Extract the (X, Y) coordinate from the center of the cell holding the provided text.  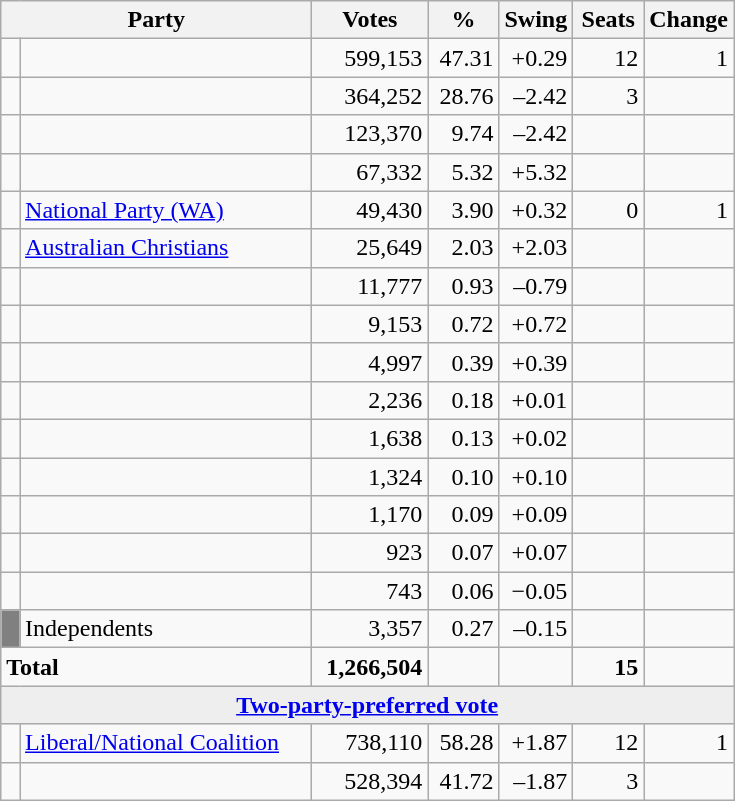
+0.02 (536, 438)
Votes (370, 20)
2,236 (370, 400)
+0.39 (536, 362)
+0.01 (536, 400)
Independents (166, 629)
–0.15 (536, 629)
738,110 (370, 743)
28.76 (464, 96)
25,649 (370, 248)
Swing (536, 20)
49,430 (370, 210)
2.03 (464, 248)
+0.09 (536, 515)
Seats (608, 20)
11,777 (370, 286)
0.18 (464, 400)
Total (156, 667)
1,266,504 (370, 667)
9,153 (370, 324)
–1.87 (536, 781)
+0.72 (536, 324)
58.28 (464, 743)
+5.32 (536, 172)
–0.79 (536, 286)
9.74 (464, 134)
5.32 (464, 172)
599,153 (370, 58)
+0.07 (536, 553)
National Party (WA) (166, 210)
Change (689, 20)
0.39 (464, 362)
3.90 (464, 210)
Liberal/National Coalition (166, 743)
1,324 (370, 477)
+0.32 (536, 210)
+1.87 (536, 743)
15 (608, 667)
0.07 (464, 553)
123,370 (370, 134)
0.13 (464, 438)
67,332 (370, 172)
3,357 (370, 629)
0 (608, 210)
4,997 (370, 362)
+0.10 (536, 477)
+0.29 (536, 58)
923 (370, 553)
47.31 (464, 58)
+2.03 (536, 248)
Australian Christians (166, 248)
0.09 (464, 515)
Two-party-preferred vote (368, 705)
528,394 (370, 781)
1,170 (370, 515)
0.06 (464, 591)
% (464, 20)
1,638 (370, 438)
743 (370, 591)
Party (156, 20)
0.27 (464, 629)
−0.05 (536, 591)
41.72 (464, 781)
364,252 (370, 96)
0.93 (464, 286)
0.10 (464, 477)
0.72 (464, 324)
